Locate the cell with the specified text and output its [x, y] center coordinate. 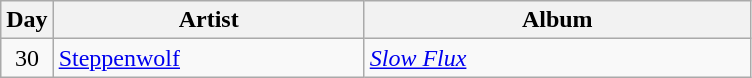
30 [27, 58]
Artist [208, 20]
Slow Flux [557, 58]
Steppenwolf [208, 58]
Day [27, 20]
Album [557, 20]
